Return the (X, Y) coordinate for the center point of the cell that contains the specified text.  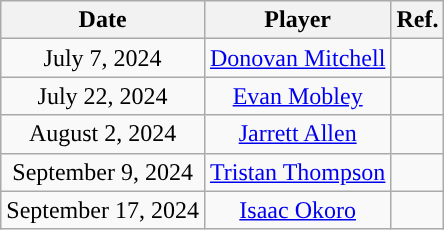
September 17, 2024 (103, 210)
Date (103, 20)
July 7, 2024 (103, 58)
September 9, 2024 (103, 172)
Ref. (418, 20)
Isaac Okoro (297, 210)
Donovan Mitchell (297, 58)
July 22, 2024 (103, 96)
August 2, 2024 (103, 134)
Jarrett Allen (297, 134)
Evan Mobley (297, 96)
Tristan Thompson (297, 172)
Player (297, 20)
